For the text-containing cell, return its midpoint in (X, Y) coordinate format. 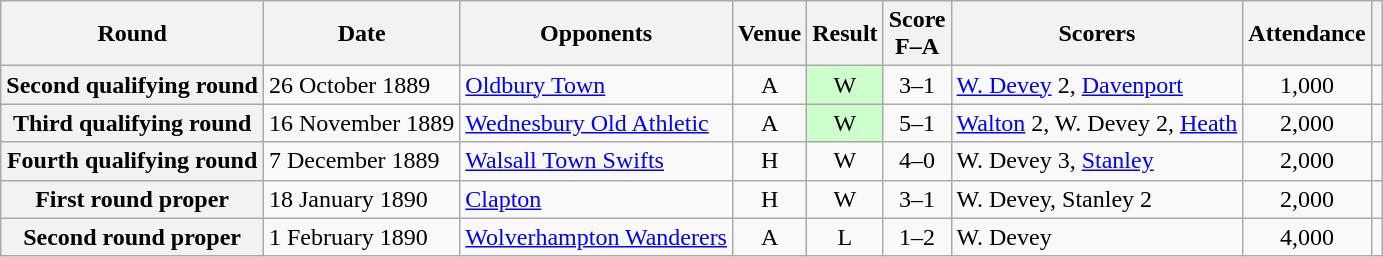
1–2 (917, 237)
ScoreF–A (917, 34)
4–0 (917, 161)
16 November 1889 (361, 123)
Walton 2, W. Devey 2, Heath (1097, 123)
Scorers (1097, 34)
7 December 1889 (361, 161)
L (845, 237)
Second round proper (132, 237)
Second qualifying round (132, 85)
Clapton (596, 199)
Result (845, 34)
Attendance (1307, 34)
Third qualifying round (132, 123)
W. Devey (1097, 237)
Oldbury Town (596, 85)
W. Devey 3, Stanley (1097, 161)
First round proper (132, 199)
Wolverhampton Wanderers (596, 237)
1,000 (1307, 85)
5–1 (917, 123)
Wednesbury Old Athletic (596, 123)
Fourth qualifying round (132, 161)
1 February 1890 (361, 237)
Date (361, 34)
Venue (769, 34)
Walsall Town Swifts (596, 161)
26 October 1889 (361, 85)
18 January 1890 (361, 199)
W. Devey 2, Davenport (1097, 85)
4,000 (1307, 237)
Opponents (596, 34)
W. Devey, Stanley 2 (1097, 199)
Round (132, 34)
